Scan for the cell matching the given text and deliver its [x, y] coordinate at center. 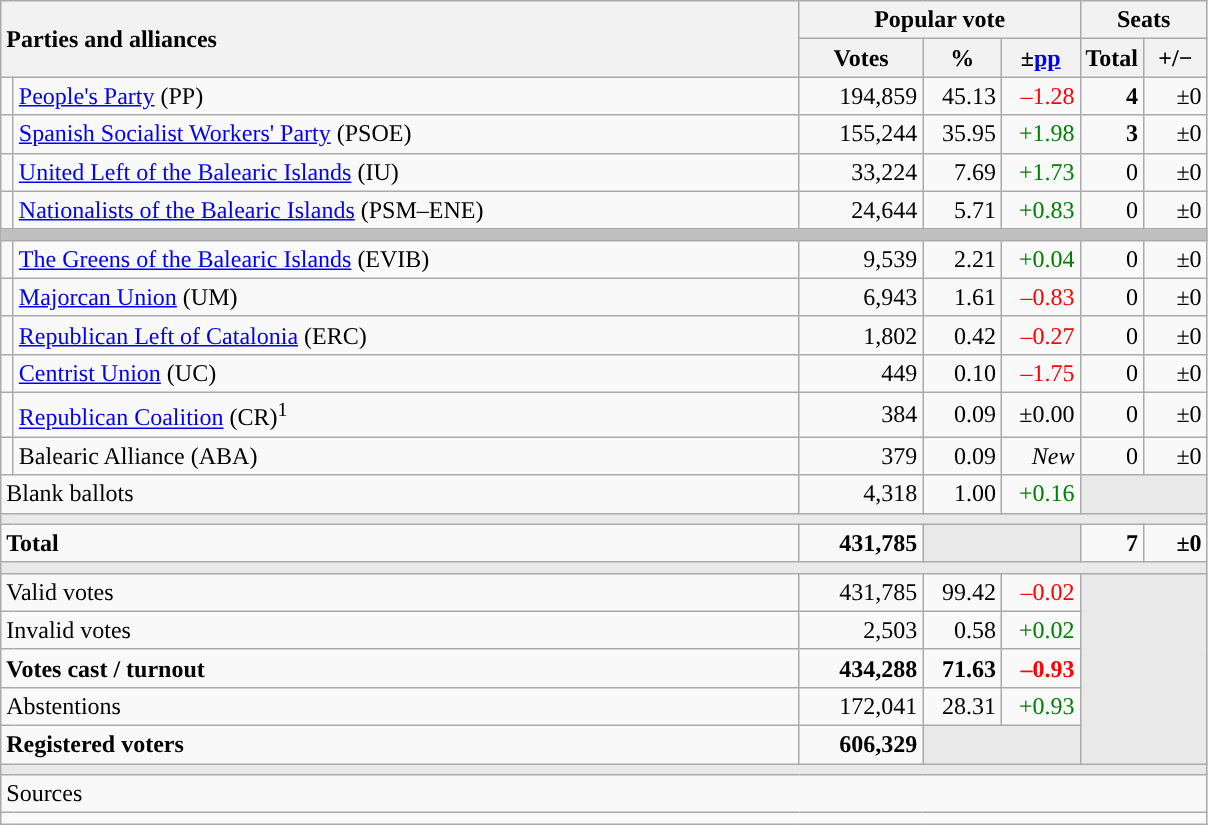
3 [1112, 134]
194,859 [861, 96]
Majorcan Union (UM) [406, 297]
–0.27 [1040, 335]
Blank ballots [400, 494]
7 [1112, 543]
+0.93 [1040, 706]
+0.02 [1040, 630]
7.69 [962, 172]
–0.83 [1040, 297]
Balearic Alliance (ABA) [406, 456]
0.10 [962, 373]
+1.73 [1040, 172]
–0.93 [1040, 668]
–0.02 [1040, 592]
Votes [861, 58]
United Left of the Balearic Islands (IU) [406, 172]
4 [1112, 96]
1.00 [962, 494]
–1.28 [1040, 96]
384 [861, 414]
% [962, 58]
35.95 [962, 134]
449 [861, 373]
People's Party (PP) [406, 96]
Parties and alliances [400, 39]
606,329 [861, 745]
+0.16 [1040, 494]
28.31 [962, 706]
±0.00 [1040, 414]
71.63 [962, 668]
1.61 [962, 297]
0.42 [962, 335]
5.71 [962, 210]
Abstentions [400, 706]
New [1040, 456]
Centrist Union (UC) [406, 373]
Registered voters [400, 745]
2.21 [962, 259]
0.58 [962, 630]
Seats [1144, 20]
Popular vote [940, 20]
99.42 [962, 592]
+0.83 [1040, 210]
Invalid votes [400, 630]
–1.75 [1040, 373]
Republican Left of Catalonia (ERC) [406, 335]
155,244 [861, 134]
45.13 [962, 96]
Valid votes [400, 592]
The Greens of the Balearic Islands (EVIB) [406, 259]
2,503 [861, 630]
+/− [1176, 58]
+1.98 [1040, 134]
1,802 [861, 335]
4,318 [861, 494]
±pp [1040, 58]
33,224 [861, 172]
379 [861, 456]
Nationalists of the Balearic Islands (PSM–ENE) [406, 210]
Republican Coalition (CR)1 [406, 414]
24,644 [861, 210]
172,041 [861, 706]
Votes cast / turnout [400, 668]
Sources [604, 794]
Spanish Socialist Workers' Party (PSOE) [406, 134]
434,288 [861, 668]
6,943 [861, 297]
+0.04 [1040, 259]
9,539 [861, 259]
